Output the [x, y] coordinate of the center of the cell containing the given text.  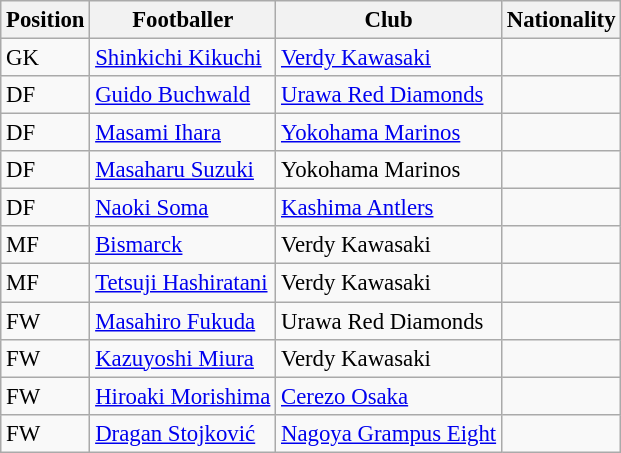
Masami Ihara [183, 133]
Tetsuji Hashiratani [183, 283]
Nationality [560, 20]
Hiroaki Morishima [183, 396]
Shinkichi Kikuchi [183, 58]
Kazuyoshi Miura [183, 358]
Naoki Soma [183, 208]
Footballer [183, 20]
Masaharu Suzuki [183, 170]
Cerezo Osaka [389, 396]
Bismarck [183, 245]
Position [46, 20]
Club [389, 20]
Guido Buchwald [183, 95]
Nagoya Grampus Eight [389, 433]
Dragan Stojković [183, 433]
Kashima Antlers [389, 208]
Masahiro Fukuda [183, 321]
GK [46, 58]
